Pinpoint the cell where the given text exists, returning its [x, y] midpoint coordinate. 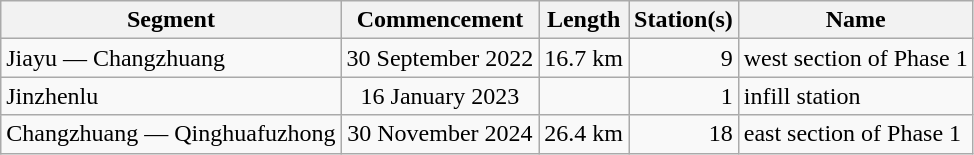
Jinzhenlu [171, 96]
infill station [856, 96]
16.7 km [584, 58]
Changzhuang — Qinghuafuzhong [171, 134]
west section of Phase 1 [856, 58]
east section of Phase 1 [856, 134]
9 [684, 58]
Jiayu — Changzhuang [171, 58]
Segment [171, 20]
Name [856, 20]
1 [684, 96]
Commencement [440, 20]
30 September 2022 [440, 58]
18 [684, 134]
26.4 km [584, 134]
Station(s) [684, 20]
Length [584, 20]
16 January 2023 [440, 96]
30 November 2024 [440, 134]
